For the text-containing cell, return its midpoint in (X, Y) coordinate format. 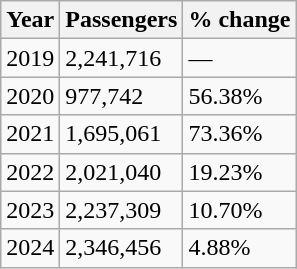
Year (30, 20)
— (240, 58)
2,241,716 (122, 58)
19.23% (240, 172)
1,695,061 (122, 134)
2021 (30, 134)
2,237,309 (122, 210)
10.70% (240, 210)
2020 (30, 96)
977,742 (122, 96)
% change (240, 20)
4.88% (240, 248)
2019 (30, 58)
73.36% (240, 134)
2,346,456 (122, 248)
2,021,040 (122, 172)
2024 (30, 248)
2022 (30, 172)
2023 (30, 210)
56.38% (240, 96)
Passengers (122, 20)
